Output the [X, Y] coordinate of the center of the cell containing the given text.  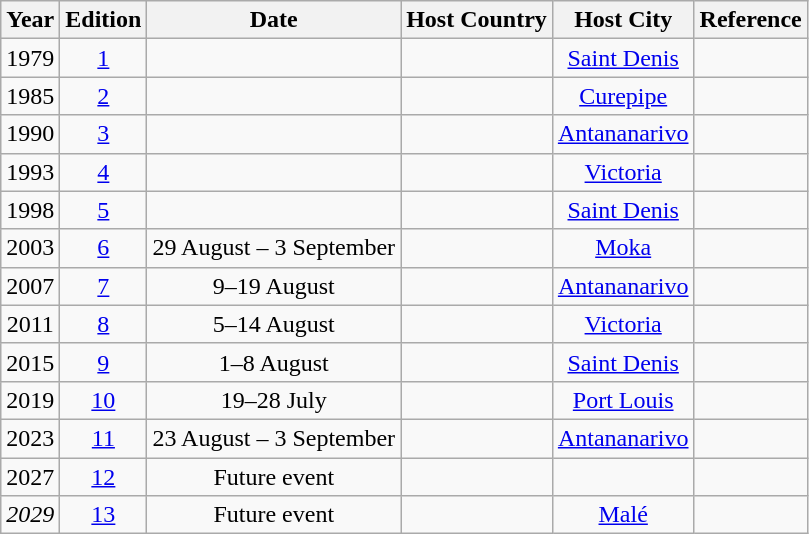
12 [104, 477]
1979 [30, 58]
1993 [30, 172]
Port Louis [623, 400]
Date [274, 20]
3 [104, 134]
29 August – 3 September [274, 248]
Year [30, 20]
2023 [30, 438]
9–19 August [274, 286]
1 [104, 58]
2007 [30, 286]
13 [104, 515]
Moka [623, 248]
9 [104, 362]
6 [104, 248]
2027 [30, 477]
2015 [30, 362]
8 [104, 324]
1985 [30, 96]
2 [104, 96]
1990 [30, 134]
23 August – 3 September [274, 438]
4 [104, 172]
11 [104, 438]
5–14 August [274, 324]
19–28 July [274, 400]
Curepipe [623, 96]
Host Country [477, 20]
Reference [750, 20]
Malé [623, 515]
5 [104, 210]
1–8 August [274, 362]
2003 [30, 248]
2019 [30, 400]
2029 [30, 515]
Host City [623, 20]
1998 [30, 210]
7 [104, 286]
10 [104, 400]
Edition [104, 20]
2011 [30, 324]
